Find where the given text appears and provide that cell's center as (X, Y) coordinate. 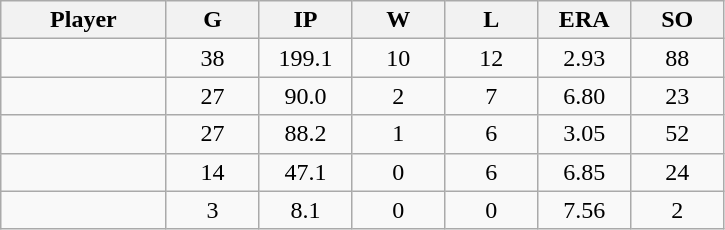
88 (678, 58)
24 (678, 172)
7 (492, 96)
88.2 (306, 134)
3 (212, 210)
47.1 (306, 172)
SO (678, 20)
52 (678, 134)
12 (492, 58)
G (212, 20)
1 (398, 134)
6.85 (584, 172)
IP (306, 20)
ERA (584, 20)
8.1 (306, 210)
6.80 (584, 96)
W (398, 20)
38 (212, 58)
2.93 (584, 58)
3.05 (584, 134)
10 (398, 58)
199.1 (306, 58)
L (492, 20)
14 (212, 172)
90.0 (306, 96)
23 (678, 96)
7.56 (584, 210)
Player (84, 20)
